Return [x, y] of the center of cell containing provided text 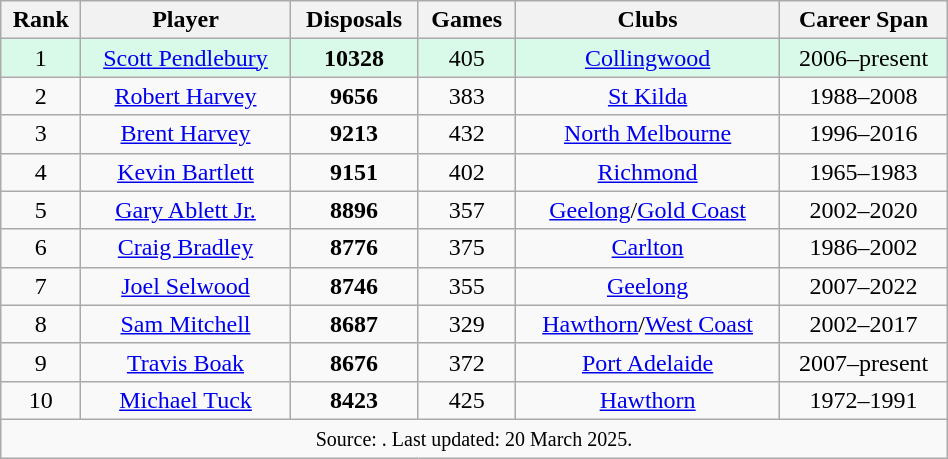
432 [466, 134]
2002–2020 [864, 210]
2006–present [864, 58]
8676 [354, 362]
329 [466, 324]
Collingwood [647, 58]
Robert Harvey [186, 96]
4 [41, 172]
1988–2008 [864, 96]
10 [41, 400]
9151 [354, 172]
405 [466, 58]
357 [466, 210]
8746 [354, 286]
Craig Bradley [186, 248]
Games [466, 20]
9213 [354, 134]
Hawthorn [647, 400]
Disposals [354, 20]
Port Adelaide [647, 362]
3 [41, 134]
5 [41, 210]
402 [466, 172]
Scott Pendlebury [186, 58]
1972–1991 [864, 400]
Hawthorn/West Coast [647, 324]
North Melbourne [647, 134]
Player [186, 20]
St Kilda [647, 96]
1965–1983 [864, 172]
Clubs [647, 20]
8776 [354, 248]
Travis Boak [186, 362]
Rank [41, 20]
7 [41, 286]
355 [466, 286]
10328 [354, 58]
383 [466, 96]
1986–2002 [864, 248]
6 [41, 248]
Richmond [647, 172]
8423 [354, 400]
Carlton [647, 248]
Sam Mitchell [186, 324]
Gary Ablett Jr. [186, 210]
Source: . Last updated: 20 March 2025. [474, 438]
425 [466, 400]
8 [41, 324]
Brent Harvey [186, 134]
8896 [354, 210]
1 [41, 58]
2 [41, 96]
2002–2017 [864, 324]
Joel Selwood [186, 286]
2007–2022 [864, 286]
372 [466, 362]
2007–present [864, 362]
Geelong [647, 286]
375 [466, 248]
9656 [354, 96]
Kevin Bartlett [186, 172]
9 [41, 362]
1996–2016 [864, 134]
Michael Tuck [186, 400]
8687 [354, 324]
Career Span [864, 20]
Geelong/Gold Coast [647, 210]
